Extract the (x, y) coordinate from the center of the cell holding the provided text.  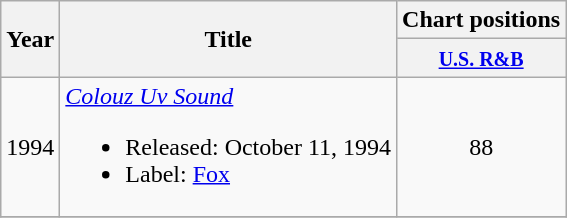
U.S. R&B (482, 58)
Colouz Uv SoundReleased: October 11, 1994Label: Fox (228, 147)
Title (228, 39)
Chart positions (482, 20)
1994 (30, 147)
88 (482, 147)
Year (30, 39)
